Provide the (X, Y) coordinate of the cell's center where the given text is located.  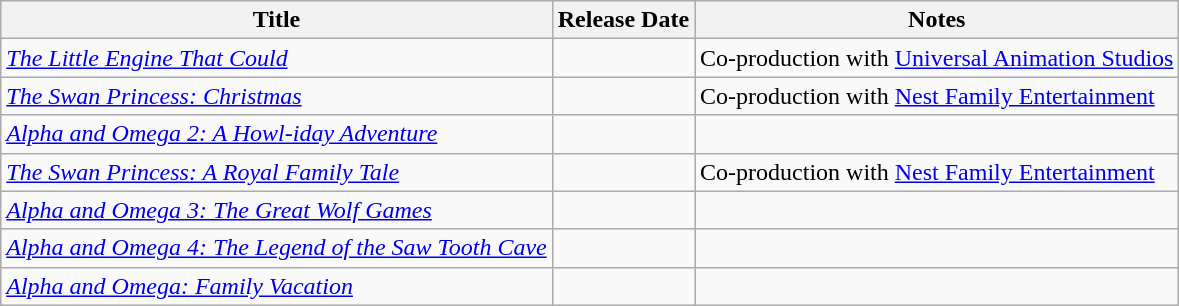
The Swan Princess: Christmas (276, 96)
Alpha and Omega 2: A Howl-iday Adventure (276, 134)
Alpha and Omega 3: The Great Wolf Games (276, 210)
Release Date (623, 20)
Co-production with Universal Animation Studios (937, 58)
Alpha and Omega 4: The Legend of the Saw Tooth Cave (276, 248)
The Little Engine That Could (276, 58)
Notes (937, 20)
Alpha and Omega: Family Vacation (276, 286)
Title (276, 20)
The Swan Princess: A Royal Family Tale (276, 172)
